Locate the cell with the specified text and output its (X, Y) center coordinate. 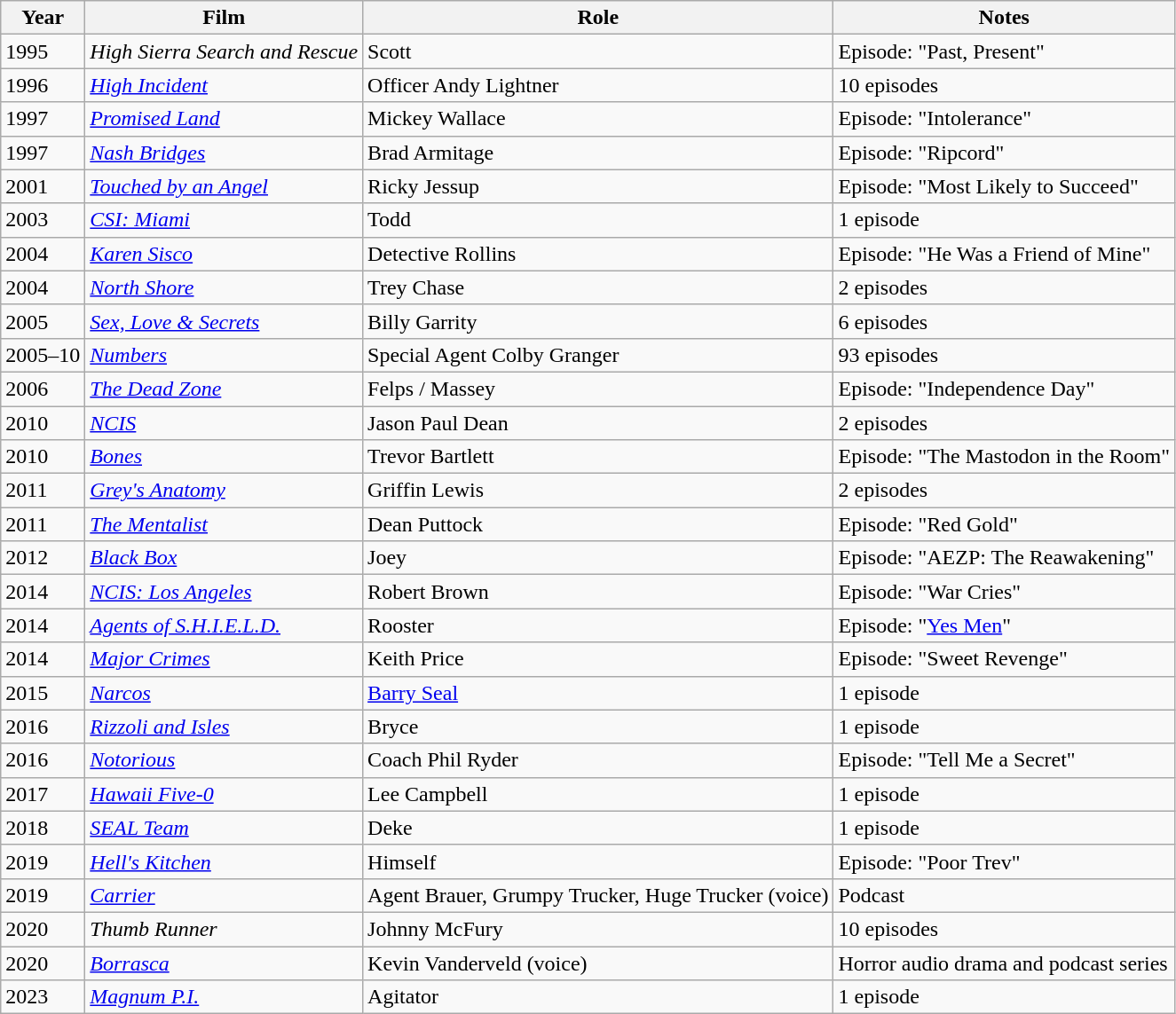
Joey (598, 558)
NCIS (224, 423)
Episode: "Tell Me a Secret" (1005, 760)
Episode: "War Cries" (1005, 592)
Trevor Bartlett (598, 457)
Black Box (224, 558)
2001 (43, 186)
Touched by an Angel (224, 186)
Lee Campbell (598, 794)
1996 (43, 85)
Karen Sisco (224, 254)
Podcast (1005, 895)
Coach Phil Ryder (598, 760)
2015 (43, 693)
Magnum P.I. (224, 997)
2005–10 (43, 355)
Sex, Love & Secrets (224, 321)
The Mentalist (224, 524)
Nash Bridges (224, 153)
Numbers (224, 355)
2003 (43, 220)
Hell's Kitchen (224, 861)
Episode: "Poor Trev" (1005, 861)
Agent Brauer, Grumpy Trucker, Huge Trucker (voice) (598, 895)
2023 (43, 997)
Major Crimes (224, 659)
Year (43, 18)
NCIS: Los Angeles (224, 592)
Felps / Massey (598, 389)
Himself (598, 861)
1995 (43, 51)
Billy Garrity (598, 321)
Special Agent Colby Granger (598, 355)
Kevin Vanderveld (voice) (598, 963)
Keith Price (598, 659)
Episode: "Intolerance" (1005, 119)
Jason Paul Dean (598, 423)
Grey's Anatomy (224, 491)
6 episodes (1005, 321)
North Shore (224, 287)
Episode: "He Was a Friend of Mine" (1005, 254)
Agents of S.H.I.E.L.D. (224, 625)
Rizzoli and Isles (224, 727)
Agitator (598, 997)
Film (224, 18)
Dean Puttock (598, 524)
Episode: "AEZP: The Reawakening" (1005, 558)
2017 (43, 794)
Episode: "Sweet Revenge" (1005, 659)
Bones (224, 457)
Mickey Wallace (598, 119)
Carrier (224, 895)
Promised Land (224, 119)
CSI: Miami (224, 220)
Episode: "Independence Day" (1005, 389)
Episode: "Red Gold" (1005, 524)
Todd (598, 220)
Hawaii Five-0 (224, 794)
Episode: "Past, Present" (1005, 51)
2012 (43, 558)
Scott (598, 51)
Robert Brown (598, 592)
SEAL Team (224, 828)
Deke (598, 828)
Episode: "Ripcord" (1005, 153)
2006 (43, 389)
Episode: "Most Likely to Succeed" (1005, 186)
Trey Chase (598, 287)
Barry Seal (598, 693)
Detective Rollins (598, 254)
Episode: "Yes Men" (1005, 625)
Thumb Runner (224, 929)
Officer Andy Lightner (598, 85)
Ricky Jessup (598, 186)
High Incident (224, 85)
Horror audio drama and podcast series (1005, 963)
Bryce (598, 727)
Griffin Lewis (598, 491)
Borrasca (224, 963)
93 episodes (1005, 355)
Episode: "The Mastodon in the Room" (1005, 457)
Rooster (598, 625)
2018 (43, 828)
The Dead Zone (224, 389)
High Sierra Search and Rescue (224, 51)
Narcos (224, 693)
Brad Armitage (598, 153)
Notorious (224, 760)
2005 (43, 321)
Notes (1005, 18)
Johnny McFury (598, 929)
Role (598, 18)
